Return [x, y] of the center of cell containing provided text 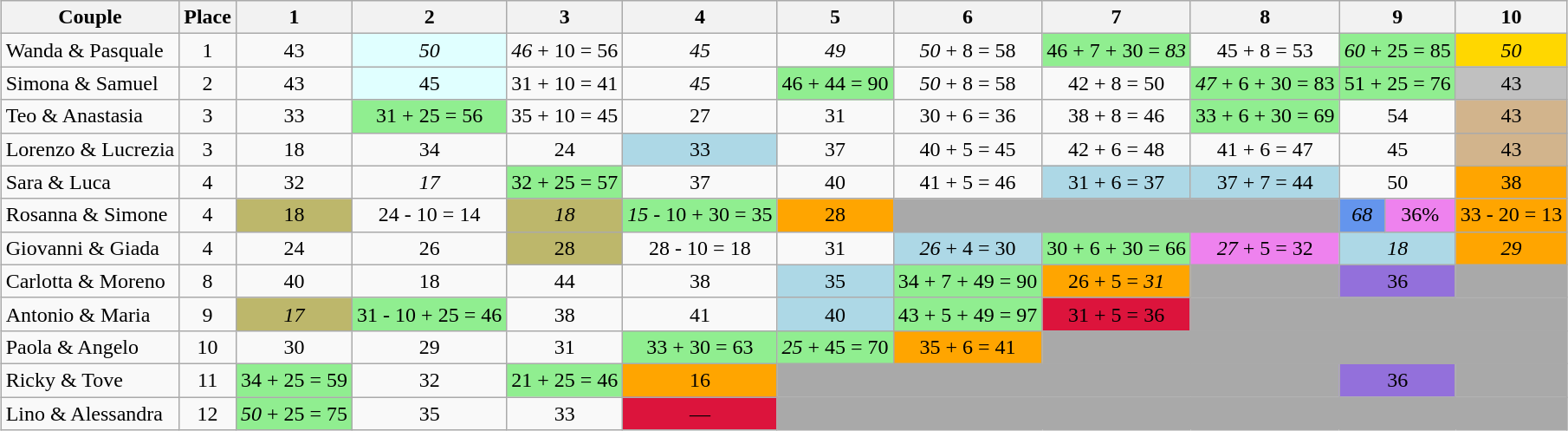
Couple [90, 17]
6 [968, 17]
40 + 5 = 45 [968, 149]
34 + 25 = 59 [294, 380]
Lorenzo & Lucrezia [90, 149]
31 + 10 = 41 [565, 83]
Carlotta & Moreno [90, 281]
42 + 8 = 50 [1117, 83]
5 [835, 17]
Antonio & Maria [90, 314]
43 + 5 + 49 = 97 [968, 314]
26 [430, 248]
33 + 30 = 63 [700, 347]
Wanda & Pasquale [90, 50]
47 + 6 + 30 = 83 [1265, 83]
Ricky & Tove [90, 380]
30 + 6 + 30 = 66 [1117, 248]
Simona & Samuel [90, 83]
26 + 4 = 30 [968, 248]
34 [430, 149]
31 + 6 = 37 [1117, 182]
Sara & Luca [90, 182]
46 + 44 = 90 [835, 83]
Rosanna & Simone [90, 215]
33 + 6 + 30 = 69 [1265, 116]
41 + 5 = 46 [968, 182]
31 + 5 = 36 [1117, 314]
11 [208, 380]
28 - 10 = 18 [700, 248]
42 + 6 = 48 [1117, 149]
51 + 25 = 76 [1397, 83]
Paola & Angelo [90, 347]
Lino & Alessandra [90, 414]
16 [700, 380]
54 [1397, 116]
31 + 25 = 56 [430, 116]
— [700, 414]
30 [294, 347]
7 [1117, 17]
Teo & Anastasia [90, 116]
68 [1362, 215]
35 + 10 = 45 [565, 116]
12 [208, 414]
45 + 8 = 53 [1265, 50]
25 + 45 = 70 [835, 347]
21 + 25 = 46 [565, 380]
24 - 10 = 14 [430, 215]
49 [835, 50]
26 + 5 = 31 [1117, 281]
Giovanni & Giada [90, 248]
30 + 6 = 36 [968, 116]
36% [1420, 215]
37 + 7 = 44 [1265, 182]
35 + 6 = 41 [968, 347]
46 + 10 = 56 [565, 50]
60 + 25 = 85 [1397, 50]
41 [700, 314]
46 + 7 + 30 = 83 [1117, 50]
15 - 10 + 30 = 35 [700, 215]
33 - 20 = 13 [1511, 215]
50 + 25 = 75 [294, 414]
27 + 5 = 32 [1265, 248]
31 - 10 + 25 = 46 [430, 314]
34 + 7 + 49 = 90 [968, 281]
44 [565, 281]
32 + 25 = 57 [565, 182]
Place [208, 17]
41 + 6 = 47 [1265, 149]
27 [700, 116]
38 + 8 = 46 [1117, 116]
